Return the [X, Y] coordinate for the center point of the cell that contains the specified text.  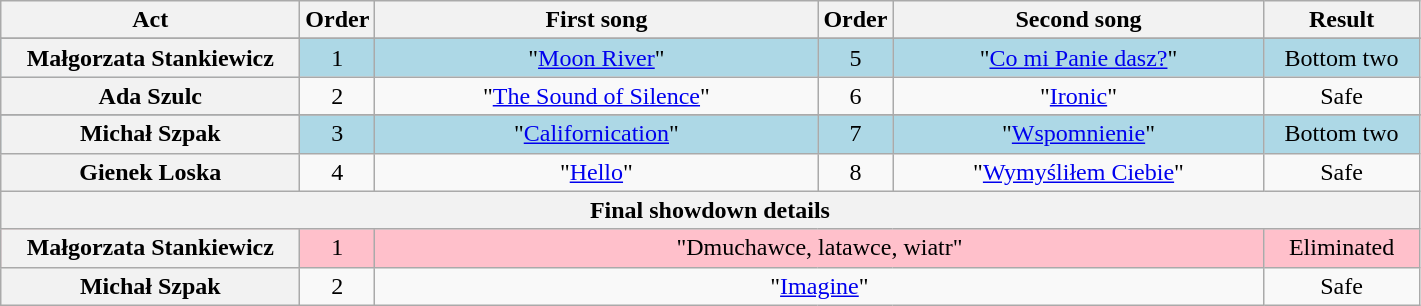
Result [1342, 20]
"Imagine" [820, 286]
Gienek Loska [150, 172]
"Ironic" [1078, 96]
5 [856, 58]
7 [856, 134]
First song [596, 20]
"Co mi Panie dasz?" [1078, 58]
4 [338, 172]
"The Sound of Silence" [596, 96]
"Wspomnienie" [1078, 134]
Act [150, 20]
"Wymyśliłem Ciebie" [1078, 172]
Final showdown details [710, 210]
Ada Szulc [150, 96]
"Californication" [596, 134]
"Hello" [596, 172]
"Moon River" [596, 58]
3 [338, 134]
"Dmuchawce, latawce, wiatr" [820, 248]
8 [856, 172]
Second song [1078, 20]
6 [856, 96]
Eliminated [1342, 248]
